Find where the given text appears and provide that cell's center as (x, y) coordinate. 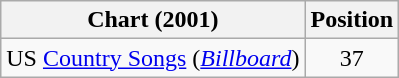
Position (352, 20)
37 (352, 58)
US Country Songs (Billboard) (153, 58)
Chart (2001) (153, 20)
